Return the [x, y] coordinate for the center point of the cell that contains the specified text.  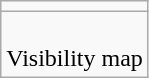
Visibility map [75, 44]
